Return (x, y) of the center of cell containing provided text 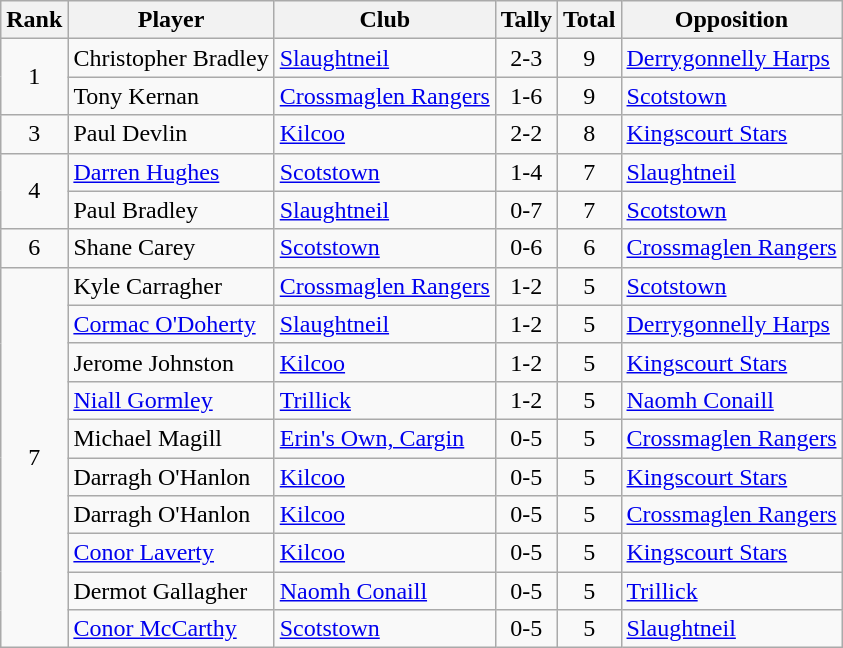
Darren Hughes (171, 172)
4 (34, 191)
Jerome Johnston (171, 362)
Conor Laverty (171, 553)
3 (34, 134)
1-4 (526, 172)
Niall Gormley (171, 400)
1-6 (526, 96)
Cormac O'Doherty (171, 324)
1 (34, 77)
Dermot Gallagher (171, 591)
Club (384, 20)
Tony Kernan (171, 96)
Tally (526, 20)
2-2 (526, 134)
Player (171, 20)
Rank (34, 20)
Erin's Own, Cargin (384, 438)
Kyle Carragher (171, 286)
Christopher Bradley (171, 58)
Conor McCarthy (171, 629)
Shane Carey (171, 248)
Total (589, 20)
0-6 (526, 248)
0-7 (526, 210)
Opposition (732, 20)
2-3 (526, 58)
8 (589, 134)
Paul Bradley (171, 210)
Paul Devlin (171, 134)
Michael Magill (171, 438)
